Capture the cell that displays the provided text and extract its [x, y] central coordinate. 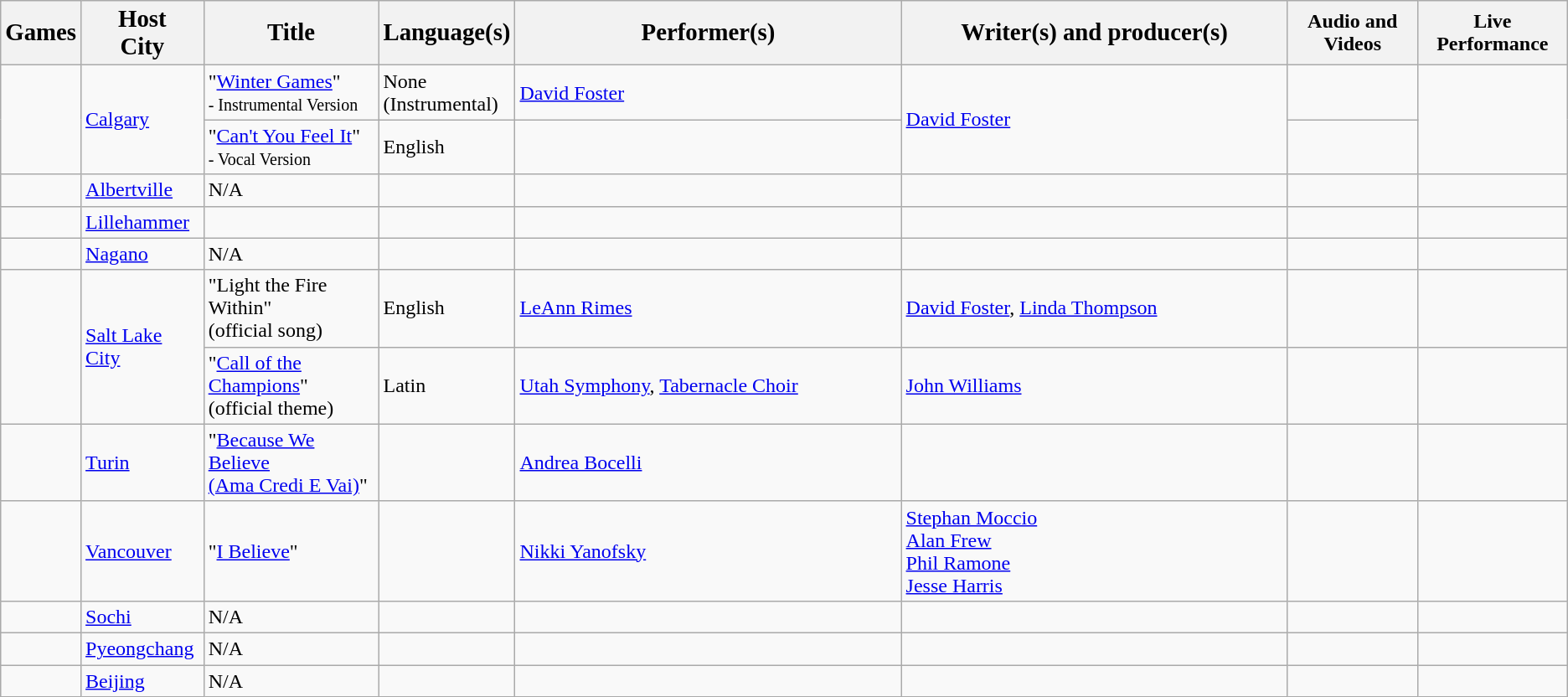
LeAnn Rimes [709, 308]
Andrea Bocelli [709, 462]
"Light the Fire Within"(official song) [291, 308]
John Williams [1094, 385]
Albertville [142, 190]
"Because We Believe(Ama Credi E Vai)" [291, 462]
Live Performance [1493, 34]
Writer(s) and producer(s) [1094, 34]
"Can't You Feel It"- Vocal Version [291, 147]
None(Instrumental) [447, 92]
Host City [142, 34]
Games [41, 34]
Vancouver [142, 551]
Title [291, 34]
Beijing [142, 681]
Performer(s) [709, 34]
Turin [142, 462]
Utah Symphony, Tabernacle Choir [709, 385]
"Winter Games"- Instrumental Version [291, 92]
Audio and Videos [1352, 34]
"Call of the Champions"(official theme) [291, 385]
Pyeongchang [142, 648]
Nagano [142, 254]
Sochi [142, 617]
Lillehammer [142, 222]
Stephan MoccioAlan FrewPhil RamoneJesse Harris [1094, 551]
"I Believe" [291, 551]
Nikki Yanofsky [709, 551]
Salt Lake City [142, 347]
Calgary [142, 120]
David Foster, Linda Thompson [1094, 308]
Latin [447, 385]
Language(s) [447, 34]
